Output the [x, y] coordinate of the center of the cell containing the given text.  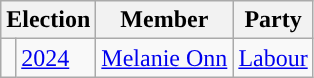
Labour [273, 58]
Party [273, 20]
2024 [56, 58]
Election [48, 20]
Melanie Onn [164, 58]
Member [164, 20]
